Output the (X, Y) coordinate of the center of the cell containing the given text.  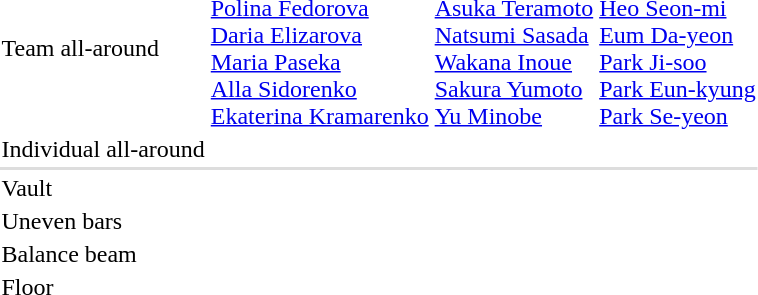
Balance beam (103, 254)
Individual all-around (103, 149)
Uneven bars (103, 221)
Vault (103, 188)
